Identify which cell holds the provided text, then report its (x, y) central coordinate. 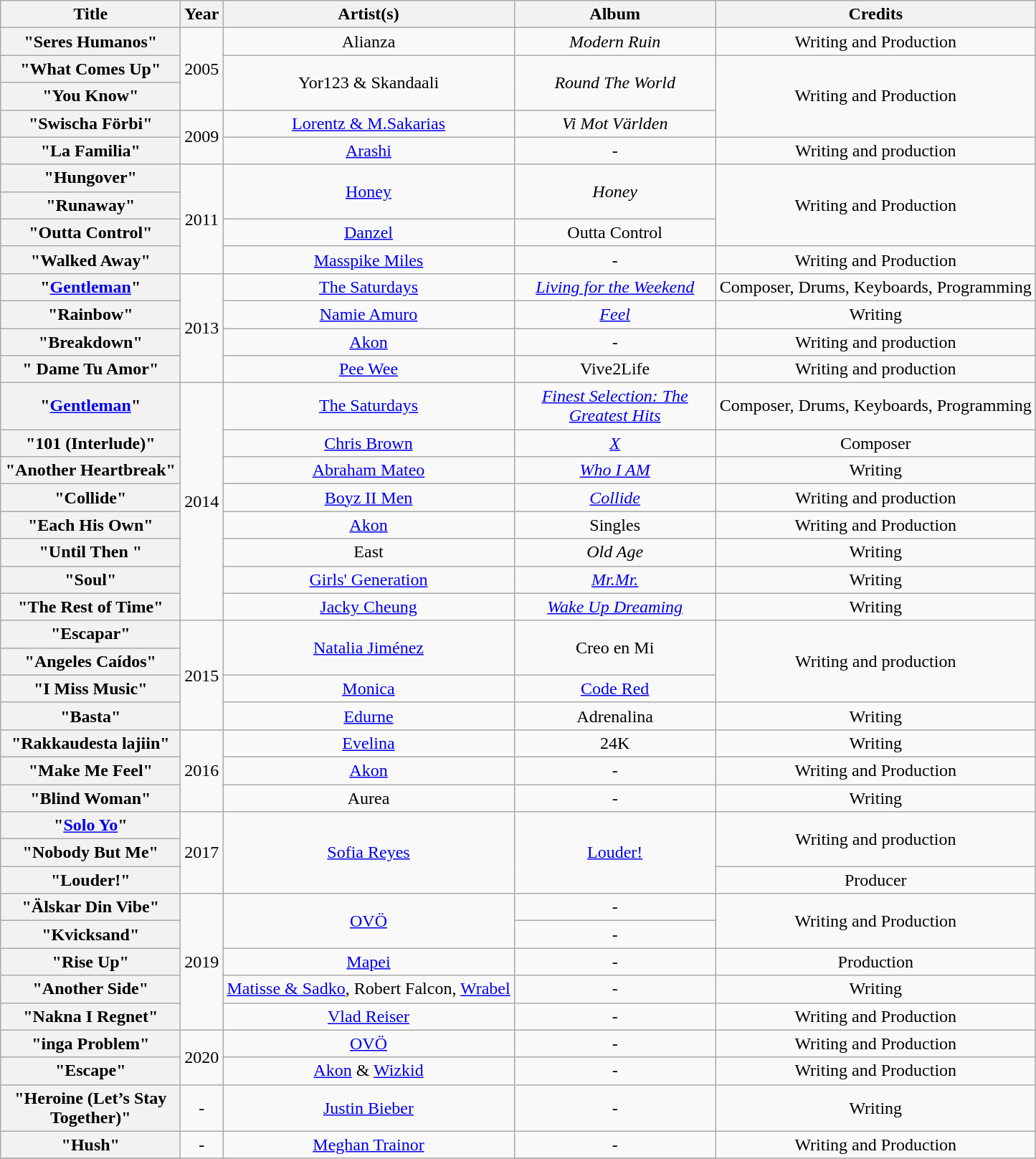
Edurne (369, 716)
Yor123 & Skandaali (369, 82)
"The Rest of Time" (90, 607)
Mr.Mr. (615, 579)
X (615, 443)
"Another Heartbreak" (90, 470)
Aurea (369, 798)
Code Red (615, 689)
2019 (202, 962)
"inga Problem" (90, 1044)
"Runaway" (90, 205)
"Solo Yo" (90, 826)
Year (202, 14)
Boyz II Men (369, 498)
"Basta" (90, 716)
2013 (202, 328)
"You Know" (90, 96)
"Breakdown" (90, 342)
24K (615, 743)
"Älskar Din Vibe" (90, 907)
"Swischa Förbi" (90, 123)
Feel (615, 314)
Natalia Jiménez (369, 648)
Old Age (615, 552)
Meghan Trainor (369, 1145)
2015 (202, 675)
Alianza (369, 42)
Jacky Cheung (369, 607)
"Collide" (90, 498)
"Hush" (90, 1145)
Arashi (369, 151)
Creo en Mi (615, 648)
"Nobody But Me" (90, 853)
"Blind Woman" (90, 798)
Round The World (615, 82)
"La Familia" (90, 151)
Adrenalina (615, 716)
"101 (Interlude)" (90, 443)
" Dame Tu Amor" (90, 369)
"Rainbow" (90, 314)
Title (90, 14)
Vi Mot Världen (615, 123)
"Walked Away" (90, 260)
2020 (202, 1057)
"Soul" (90, 579)
"I Miss Music" (90, 689)
Danzel (369, 232)
2014 (202, 502)
"Rakkaudesta lajiin" (90, 743)
Pee Wee (369, 369)
2016 (202, 770)
Collide (615, 498)
"Another Side" (90, 989)
Vlad Reiser (369, 1016)
Production (875, 962)
Mapei (369, 962)
"Nakna I Regnet" (90, 1016)
East (369, 552)
Composer (875, 443)
Chris Brown (369, 443)
Who I AM (615, 470)
"Angeles Caídos" (90, 661)
Outta Control (615, 232)
Modern Ruin (615, 42)
"Escapar" (90, 634)
Credits (875, 14)
"What Comes Up" (90, 69)
Monica (369, 689)
Matisse & Sadko, Robert Falcon, Wrabel (369, 989)
Living for the Weekend (615, 287)
"Each His Own" (90, 525)
2005 (202, 69)
"Rise Up" (90, 962)
Album (615, 14)
"Make Me Feel" (90, 770)
Justin Bieber (369, 1107)
Masspike Miles (369, 260)
"Heroine (Let’s Stay Together)" (90, 1107)
Producer (875, 880)
Sofia Reyes (369, 853)
"Escape" (90, 1071)
"Until Then " (90, 552)
Finest Selection: The Greatest Hits (615, 406)
"Louder!" (90, 880)
Girls' Generation (369, 579)
Evelina (369, 743)
Vive2Life (615, 369)
Singles (615, 525)
"Seres Humanos" (90, 42)
Namie Amuro (369, 314)
Artist(s) (369, 14)
2011 (202, 219)
Lorentz & M.Sakarias (369, 123)
"Kvicksand" (90, 935)
Akon & Wizkid (369, 1071)
Wake Up Dreaming (615, 607)
Abraham Mateo (369, 470)
2017 (202, 853)
"Outta Control" (90, 232)
2009 (202, 137)
"Hungover" (90, 178)
Louder! (615, 853)
